Provide the (X, Y) coordinate of the cell's center where the given text is located.  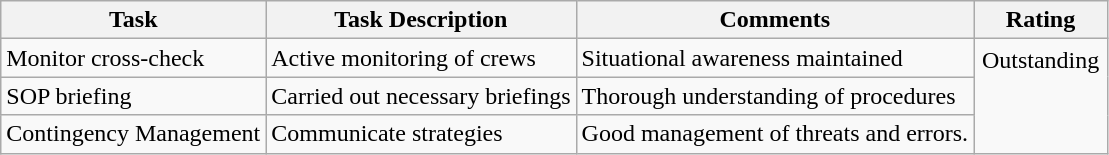
Task Description (421, 20)
Outstanding (1041, 96)
SOP briefing (134, 96)
Good management of threats and errors. (775, 134)
Rating (1041, 20)
Situational awareness maintained (775, 58)
Communicate strategies (421, 134)
Carried out necessary briefings (421, 96)
Contingency Management (134, 134)
Active monitoring of crews (421, 58)
Thorough understanding of procedures (775, 96)
Task (134, 20)
Monitor cross-check (134, 58)
Comments (775, 20)
